Return the [x, y] coordinate for the center point of the cell that contains the specified text.  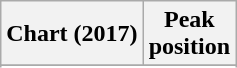
Peak position [189, 34]
Chart (2017) [72, 34]
